Return [X, Y] of the center of cell containing provided text 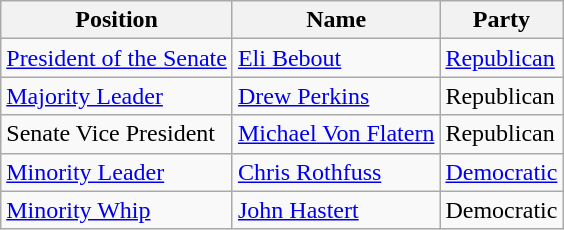
Majority Leader [117, 96]
Senate Vice President [117, 134]
Party [502, 20]
Position [117, 20]
Eli Bebout [336, 58]
Drew Perkins [336, 96]
Name [336, 20]
Chris Rothfuss [336, 172]
John Hastert [336, 210]
Minority Whip [117, 210]
President of the Senate [117, 58]
Minority Leader [117, 172]
Michael Von Flatern [336, 134]
